Identify which cell holds the provided text, then report its [X, Y] central coordinate. 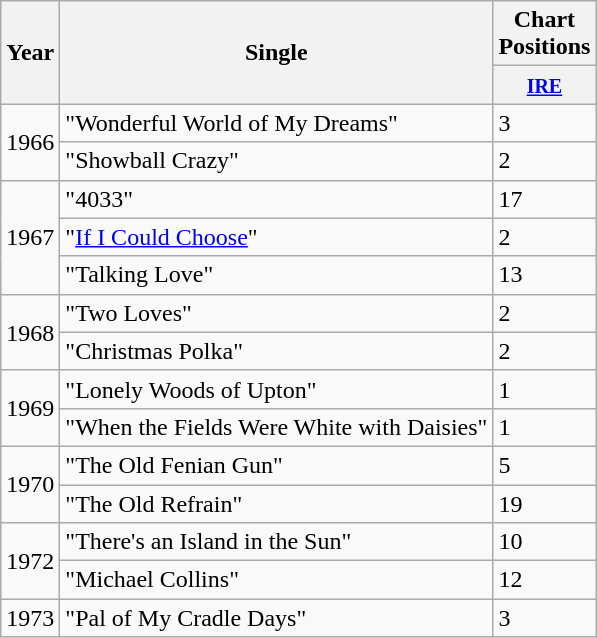
"When the Fields Were White with Daisies" [276, 427]
"Showball Crazy" [276, 161]
1967 [30, 237]
1969 [30, 408]
1972 [30, 561]
12 [544, 580]
"Two Loves" [276, 313]
1968 [30, 332]
1970 [30, 484]
17 [544, 199]
"Michael Collins" [276, 580]
"Talking Love" [276, 275]
IRE [544, 85]
Chart Positions [544, 34]
"There's an Island in the Sun" [276, 542]
"The Old Refrain" [276, 503]
"Wonderful World of My Dreams" [276, 123]
1973 [30, 618]
"The Old Fenian Gun" [276, 465]
1966 [30, 142]
5 [544, 465]
Single [276, 52]
"If I Could Choose" [276, 237]
"4033" [276, 199]
10 [544, 542]
"Lonely Woods of Upton" [276, 389]
19 [544, 503]
13 [544, 275]
"Pal of My Cradle Days" [276, 618]
Year [30, 52]
"Christmas Polka" [276, 351]
